Pinpoint the cell where the given text exists, returning its (x, y) midpoint coordinate. 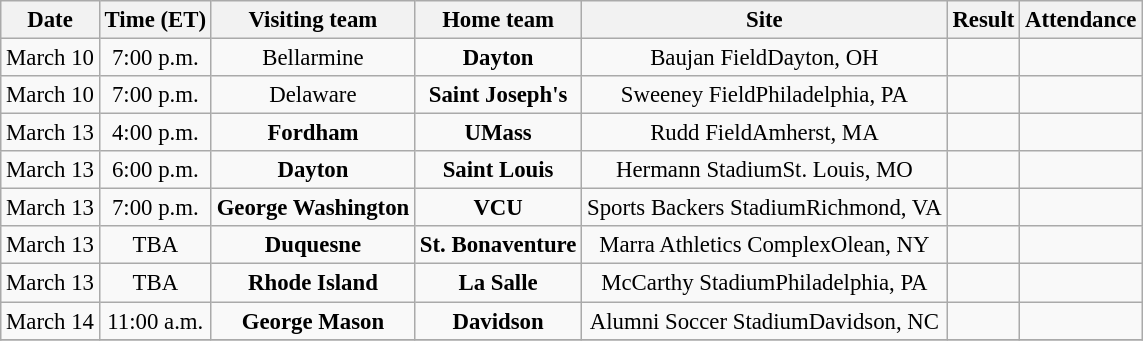
Rudd FieldAmherst, MA (764, 133)
UMass (498, 133)
Site (764, 20)
Saint Joseph's (498, 95)
Hermann StadiumSt. Louis, MO (764, 170)
Home team (498, 20)
McCarthy StadiumPhiladelphia, PA (764, 283)
Visiting team (312, 20)
La Salle (498, 283)
Rhode Island (312, 283)
Bellarmine (312, 58)
Alumni Soccer StadiumDavidson, NC (764, 321)
Sweeney FieldPhiladelphia, PA (764, 95)
Duquesne (312, 245)
Result (984, 20)
VCU (498, 208)
Date (50, 20)
Time (ET) (155, 20)
George Mason (312, 321)
11:00 a.m. (155, 321)
Sports Backers StadiumRichmond, VA (764, 208)
6:00 p.m. (155, 170)
Attendance (1081, 20)
Baujan FieldDayton, OH (764, 58)
March 14 (50, 321)
Saint Louis (498, 170)
George Washington (312, 208)
St. Bonaventure (498, 245)
Delaware (312, 95)
Fordham (312, 133)
4:00 p.m. (155, 133)
Davidson (498, 321)
Marra Athletics ComplexOlean, NY (764, 245)
